Extract the (x, y) coordinate from the center of the cell holding the provided text.  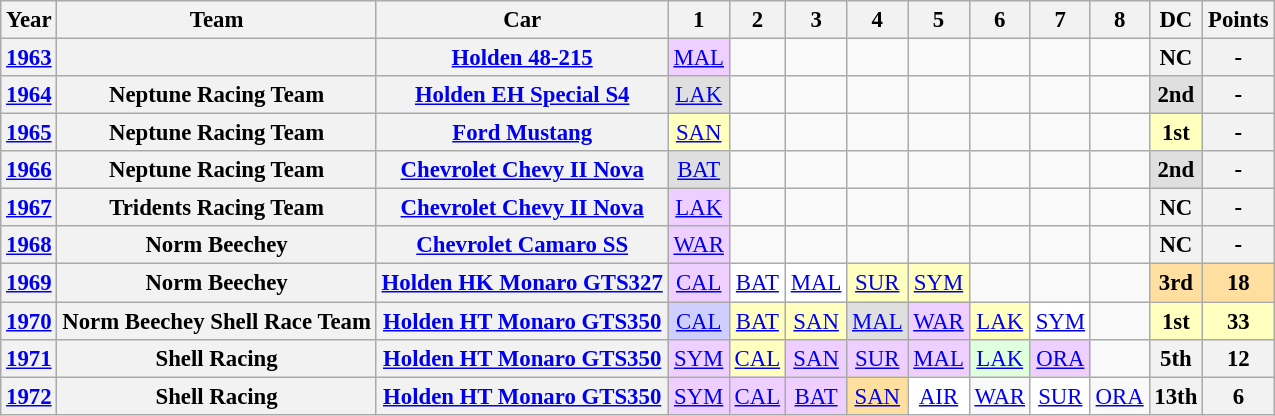
Year (29, 20)
Norm Beechey Shell Race Team (216, 321)
Holden HK Monaro GTS327 (522, 283)
1972 (29, 396)
1971 (29, 358)
12 (1238, 358)
Ford Mustang (522, 133)
1965 (29, 133)
Points (1238, 20)
1968 (29, 245)
Tridents Racing Team (216, 208)
1970 (29, 321)
1963 (29, 58)
1966 (29, 170)
Chevrolet Camaro SS (522, 245)
33 (1238, 321)
4 (878, 20)
Team (216, 20)
DC (1176, 20)
13th (1176, 396)
18 (1238, 283)
1967 (29, 208)
Holden 48-215 (522, 58)
Holden EH Special S4 (522, 95)
AIR (938, 396)
1964 (29, 95)
3rd (1176, 283)
3 (816, 20)
5 (938, 20)
2 (757, 20)
7 (1060, 20)
1 (698, 20)
1969 (29, 283)
8 (1120, 20)
Car (522, 20)
5th (1176, 358)
